Output the [X, Y] coordinate of the center of the cell containing the given text.  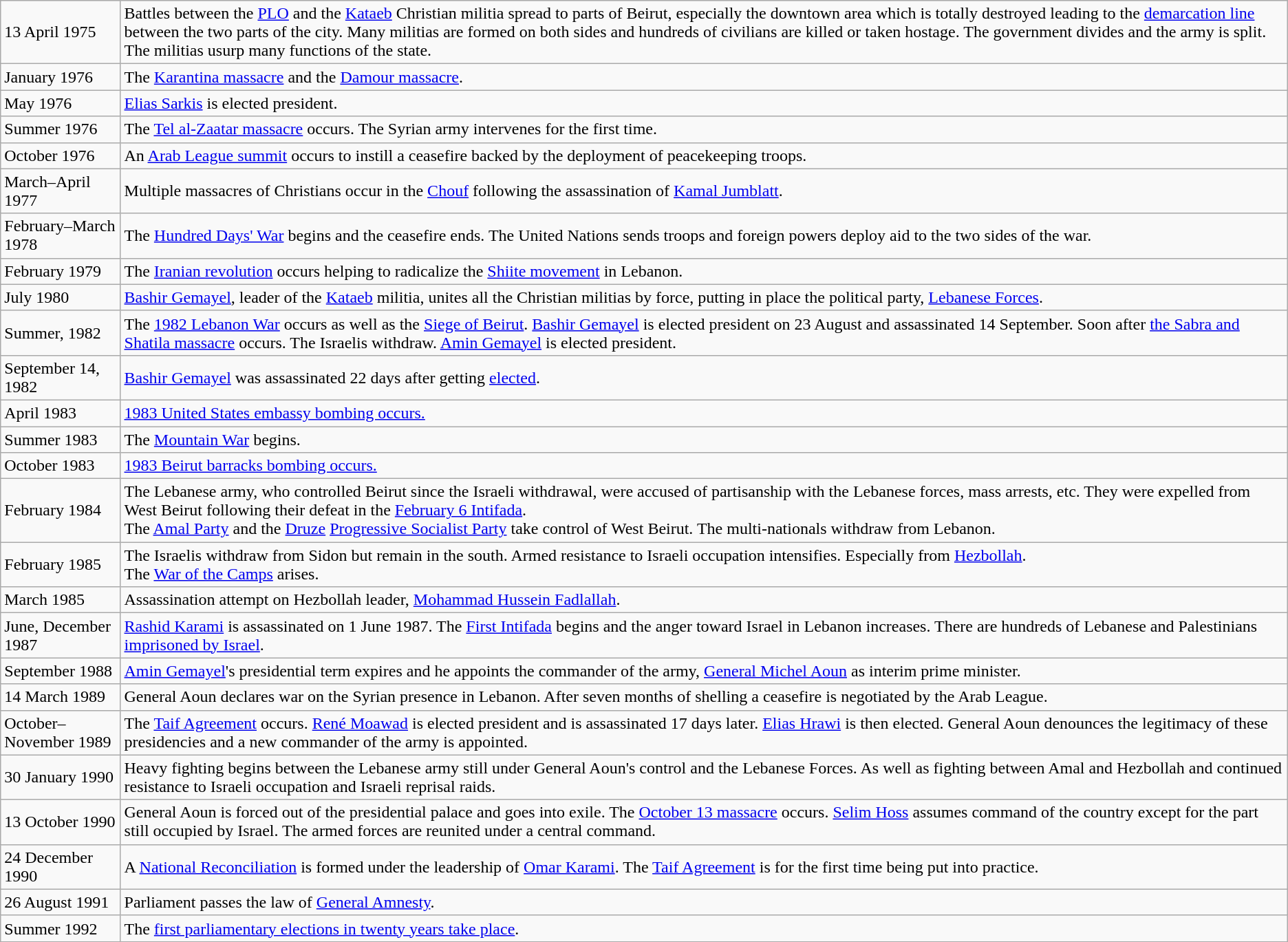
October 1983 [61, 466]
February–March 1978 [61, 235]
24 December 1990 [61, 867]
March 1985 [61, 600]
September 14, 1982 [61, 377]
October 1976 [61, 156]
Amin Gemayel's presidential term expires and he appoints the commander of the army, General Michel Aoun as interim prime minister. [704, 671]
13 April 1975 [61, 32]
March–April 1977 [61, 191]
Summer 1992 [61, 928]
Assassination attempt on Hezbollah leader, Mohammad Hussein Fadlallah. [704, 600]
1983 United States embassy bombing occurs. [704, 413]
30 January 1990 [61, 778]
Parliament passes the law of General Amnesty. [704, 902]
The Karantina massacre and the Damour massacre. [704, 77]
The Tel al-Zaatar massacre occurs. The Syrian army intervenes for the first time. [704, 129]
The Hundred Days' War begins and the ceasefire ends. The United Nations sends troops and foreign powers deploy aid to the two sides of the war. [704, 235]
The first parliamentary elections in twenty years take place. [704, 928]
July 1980 [61, 297]
May 1976 [61, 103]
General Aoun declares war on the Syrian presence in Lebanon. After seven months of shelling a ceasefire is negotiated by the Arab League. [704, 697]
14 March 1989 [61, 697]
Bashir Gemayel, leader of the Kataeb militia, unites all the Christian militias by force, putting in place the political party, Lebanese Forces. [704, 297]
February 1984 [61, 511]
February 1985 [61, 564]
Multiple massacres of Christians occur in the Chouf following the assassination of Kamal Jumblatt. [704, 191]
April 1983 [61, 413]
June, December 1987 [61, 636]
Bashir Gemayel was assassinated 22 days after getting elected. [704, 377]
An Arab League summit occurs to instill a ceasefire backed by the deployment of peacekeeping troops. [704, 156]
October–November 1989 [61, 732]
January 1976 [61, 77]
September 1988 [61, 671]
13 October 1990 [61, 822]
Summer 1983 [61, 440]
Summer, 1982 [61, 333]
The Mountain War begins. [704, 440]
The Iranian revolution occurs helping to radicalize the Shiite movement in Lebanon. [704, 271]
Summer 1976 [61, 129]
Elias Sarkis is elected president. [704, 103]
1983 Beirut barracks bombing occurs. [704, 466]
A National Reconciliation is formed under the leadership of Omar Karami. The Taif Agreement is for the first time being put into practice. [704, 867]
February 1979 [61, 271]
26 August 1991 [61, 902]
